Provide the (X, Y) coordinate of the cell's center where the given text is located.  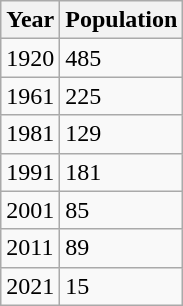
1981 (30, 134)
85 (122, 210)
485 (122, 58)
1920 (30, 58)
1991 (30, 172)
2021 (30, 286)
Population (122, 20)
2001 (30, 210)
89 (122, 248)
129 (122, 134)
181 (122, 172)
Year (30, 20)
1961 (30, 96)
15 (122, 286)
225 (122, 96)
2011 (30, 248)
